Detect which cell encompasses the target text, then output its [X, Y] center coordinate. 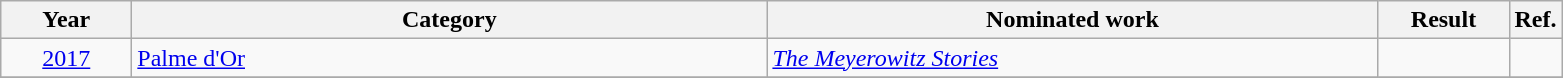
Year [66, 20]
The Meyerowitz Stories [1072, 58]
2017 [66, 58]
Category [450, 20]
Ref. [1536, 20]
Result [1444, 20]
Palme d'Or [450, 58]
Nominated work [1072, 20]
